Detect which cell encompasses the target text, then output its (X, Y) center coordinate. 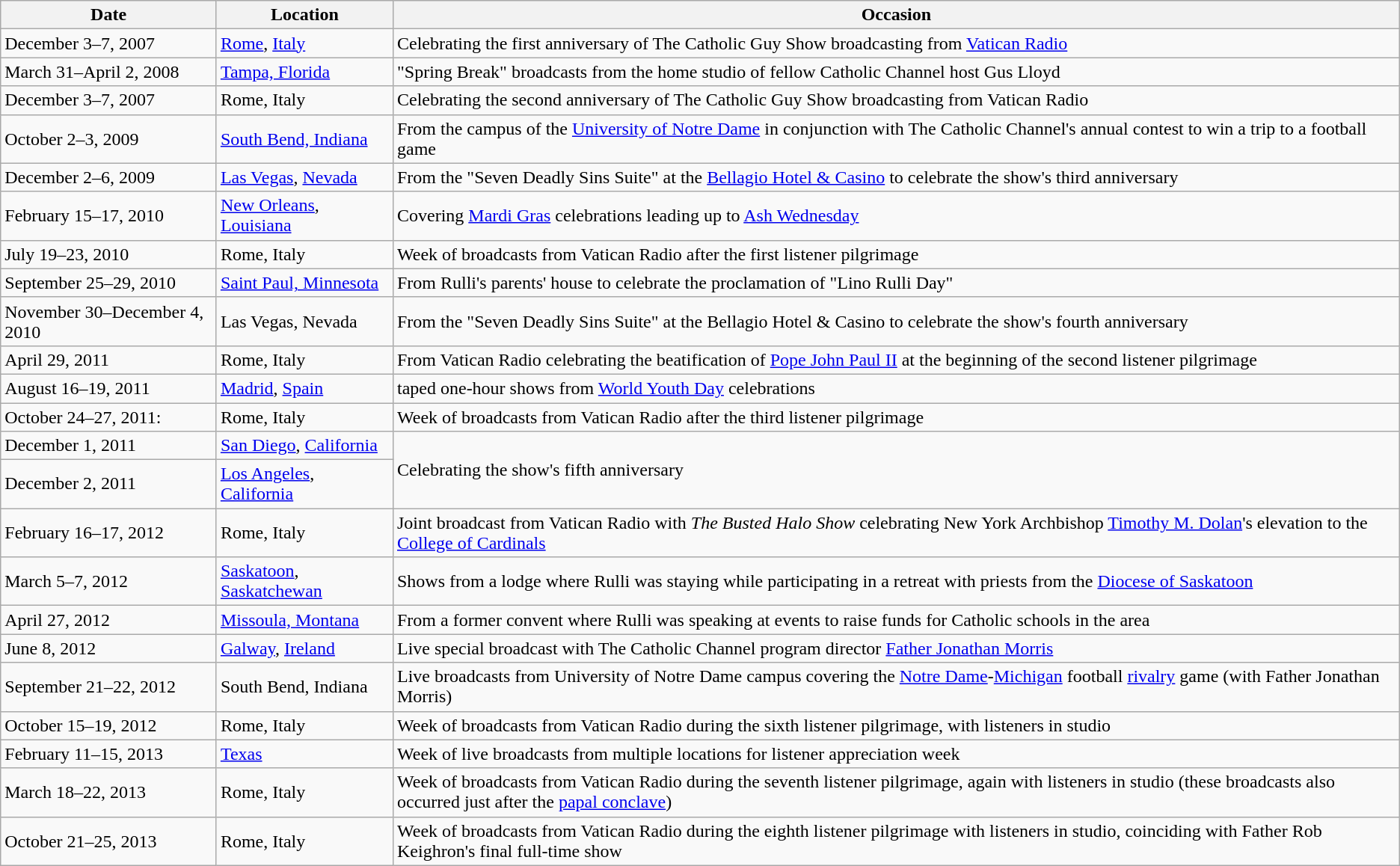
Saskatoon, Saskatchewan (304, 582)
Covering Mardi Gras celebrations leading up to Ash Wednesday (896, 215)
Celebrating the first anniversary of The Catholic Guy Show broadcasting from Vatican Radio (896, 43)
October 2–3, 2009 (109, 139)
April 29, 2011 (109, 360)
Location (304, 15)
Week of broadcasts from Vatican Radio after the third listener pilgrimage (896, 417)
September 21–22, 2012 (109, 687)
Occasion (896, 15)
July 19–23, 2010 (109, 254)
Celebrating the second anniversary of The Catholic Guy Show broadcasting from Vatican Radio (896, 100)
February 11–15, 2013 (109, 754)
March 5–7, 2012 (109, 582)
Week of live broadcasts from multiple locations for listener appreciation week (896, 754)
Live broadcasts from University of Notre Dame campus covering the Notre Dame-Michigan football rivalry game (with Father Jonathan Morris) (896, 687)
Missoula, Montana (304, 620)
From Rulli's parents' house to celebrate the proclamation of "Lino Rulli Day" (896, 283)
October 15–19, 2012 (109, 725)
Live special broadcast with The Catholic Channel program director Father Jonathan Morris (896, 648)
Date (109, 15)
December 2, 2011 (109, 485)
September 25–29, 2010 (109, 283)
From a former convent where Rulli was speaking at events to raise funds for Catholic schools in the area (896, 620)
From the "Seven Deadly Sins Suite" at the Bellagio Hotel & Casino to celebrate the show's third anniversary (896, 177)
Tampa, Florida (304, 72)
October 24–27, 2011: (109, 417)
March 31–April 2, 2008 (109, 72)
San Diego, California (304, 446)
Texas (304, 754)
June 8, 2012 (109, 648)
taped one-hour shows from World Youth Day celebrations (896, 388)
Los Angeles, California (304, 485)
October 21–25, 2013 (109, 841)
Galway, Ireland (304, 648)
November 30–December 4, 2010 (109, 322)
"Spring Break" broadcasts from the home studio of fellow Catholic Channel host Gus Lloyd (896, 72)
Madrid, Spain (304, 388)
March 18–22, 2013 (109, 793)
New Orleans, Louisiana (304, 215)
Joint broadcast from Vatican Radio with The Busted Halo Show celebrating New York Archbishop Timothy M. Dolan's elevation to the College of Cardinals (896, 532)
August 16–19, 2011 (109, 388)
Saint Paul, Minnesota (304, 283)
February 16–17, 2012 (109, 532)
Shows from a lodge where Rulli was staying while participating in a retreat with priests from the Diocese of Saskatoon (896, 582)
From Vatican Radio celebrating the beatification of Pope John Paul II at the beginning of the second listener pilgrimage (896, 360)
From the campus of the University of Notre Dame in conjunction with The Catholic Channel's annual contest to win a trip to a football game (896, 139)
Celebrating the show's fifth anniversary (896, 470)
April 27, 2012 (109, 620)
Week of broadcasts from Vatican Radio after the first listener pilgrimage (896, 254)
Week of broadcasts from Vatican Radio during the sixth listener pilgrimage, with listeners in studio (896, 725)
December 2–6, 2009 (109, 177)
February 15–17, 2010 (109, 215)
December 1, 2011 (109, 446)
From the "Seven Deadly Sins Suite" at the Bellagio Hotel & Casino to celebrate the show's fourth anniversary (896, 322)
